Locate the cell with the specified text and output its [X, Y] center coordinate. 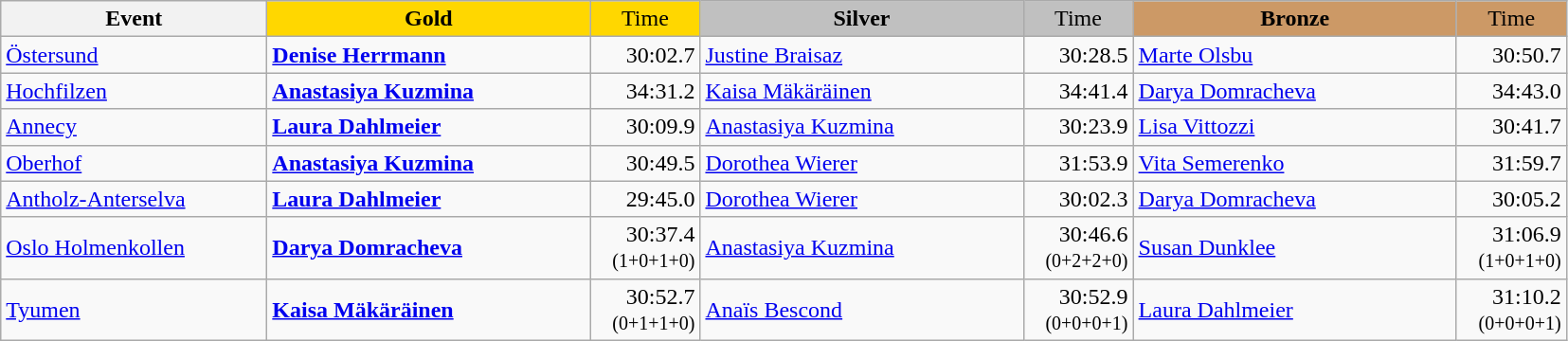
Östersund [135, 55]
31:53.9 [1078, 163]
Hochfilzen [135, 91]
Marte Olsbu [1294, 55]
Antholz-Anterselva [135, 199]
30:02.3 [1078, 199]
34:41.4 [1078, 91]
29:45.0 [645, 199]
34:31.2 [645, 91]
Oslo Holmenkollen [135, 248]
30:41.7 [1511, 127]
30:23.9 [1078, 127]
Annecy [135, 127]
Gold [428, 19]
Oberhof [135, 163]
Denise Herrmann [428, 55]
31:06.9(1+0+1+0) [1511, 248]
Silver [862, 19]
Susan Dunklee [1294, 248]
30:50.7 [1511, 55]
Anaïs Bescond [862, 309]
Tyumen [135, 309]
Bronze [1294, 19]
30:05.2 [1511, 199]
30:49.5 [645, 163]
31:59.7 [1511, 163]
Event [135, 19]
Lisa Vittozzi [1294, 127]
30:37.4(1+0+1+0) [645, 248]
30:09.9 [645, 127]
30:46.6(0+2+2+0) [1078, 248]
30:52.9(0+0+0+1) [1078, 309]
30:28.5 [1078, 55]
31:10.2(0+0+0+1) [1511, 309]
30:02.7 [645, 55]
Vita Semerenko [1294, 163]
Justine Braisaz [862, 55]
30:52.7(0+1+1+0) [645, 309]
34:43.0 [1511, 91]
